Return (x, y) of the center of cell containing provided text 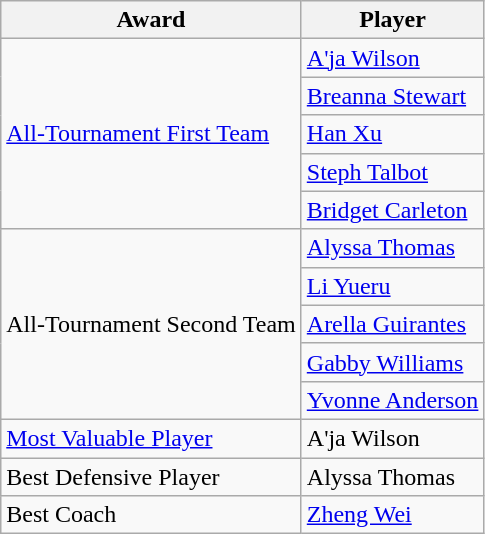
Yvonne Anderson (392, 400)
Player (392, 20)
Most Valuable Player (152, 438)
Gabby Williams (392, 362)
Steph Talbot (392, 172)
Best Coach (152, 515)
Li Yueru (392, 286)
All-Tournament Second Team (152, 324)
Breanna Stewart (392, 96)
Arella Guirantes (392, 324)
Zheng Wei (392, 515)
Han Xu (392, 134)
Best Defensive Player (152, 477)
Bridget Carleton (392, 210)
Award (152, 20)
All-Tournament First Team (152, 134)
